Capture the cell that displays the provided text and extract its (X, Y) central coordinate. 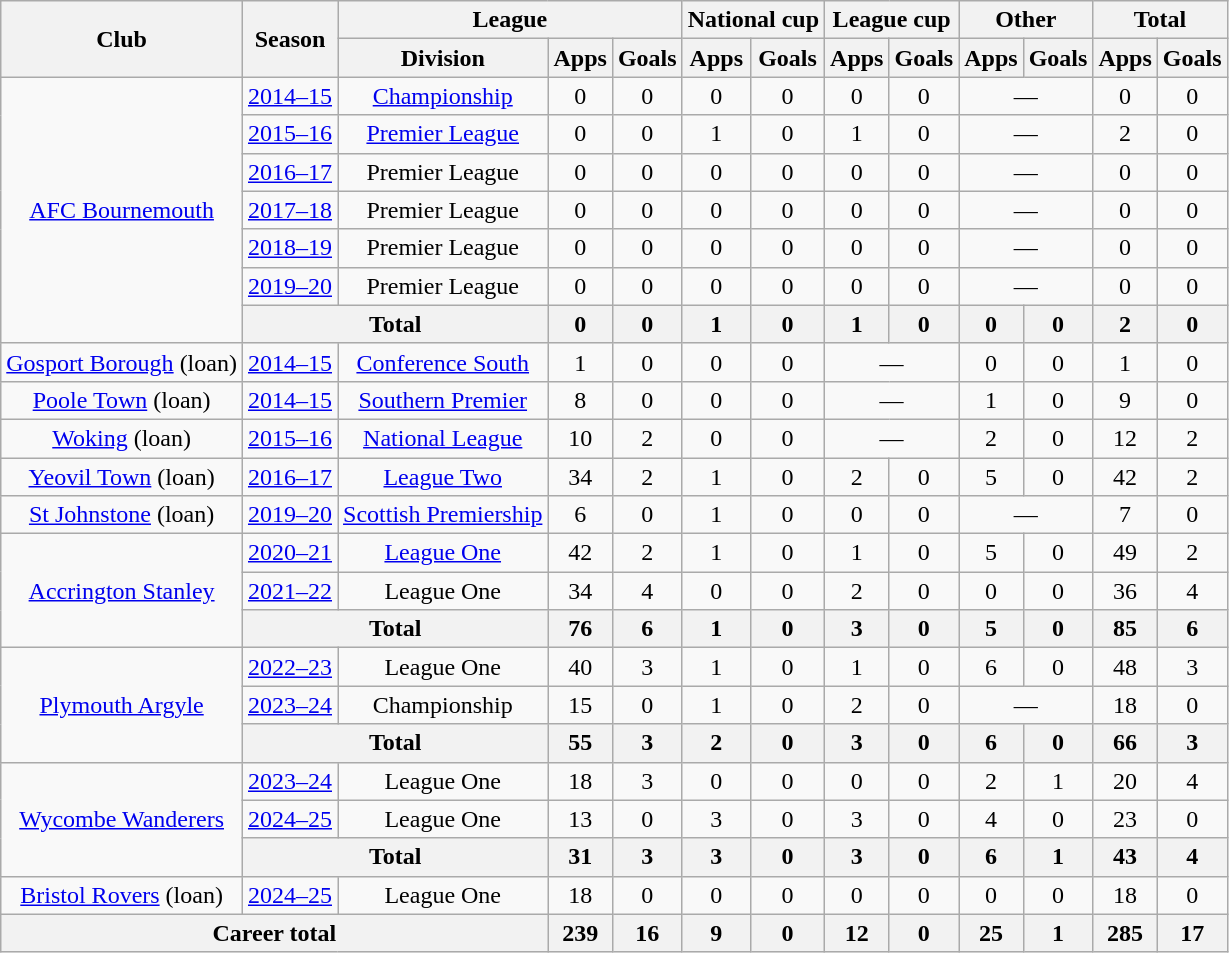
239 (580, 933)
League Two (443, 477)
Bristol Rovers (loan) (122, 895)
25 (991, 933)
Other (1026, 20)
2022–23 (290, 667)
20 (1125, 781)
Yeovil Town (loan) (122, 477)
League (510, 20)
Gosport Borough (loan) (122, 362)
Woking (loan) (122, 438)
Career total (274, 933)
League cup (892, 20)
Scottish Premiership (443, 515)
Conference South (443, 362)
St Johnstone (loan) (122, 515)
76 (580, 629)
Season (290, 39)
2018–19 (290, 248)
55 (580, 743)
National League (443, 438)
17 (1192, 933)
Wycombe Wanderers (122, 819)
43 (1125, 857)
2021–22 (290, 591)
2020–21 (290, 553)
40 (580, 667)
Southern Premier (443, 400)
10 (580, 438)
7 (1125, 515)
49 (1125, 553)
13 (580, 819)
Club (122, 39)
66 (1125, 743)
Poole Town (loan) (122, 400)
16 (647, 933)
Plymouth Argyle (122, 705)
31 (580, 857)
23 (1125, 819)
National cup (753, 20)
2017–18 (290, 210)
Division (443, 58)
AFC Bournemouth (122, 210)
36 (1125, 591)
285 (1125, 933)
8 (580, 400)
48 (1125, 667)
Accrington Stanley (122, 591)
15 (580, 705)
85 (1125, 629)
